Return the [X, Y] coordinate for the center point of the cell that contains the specified text.  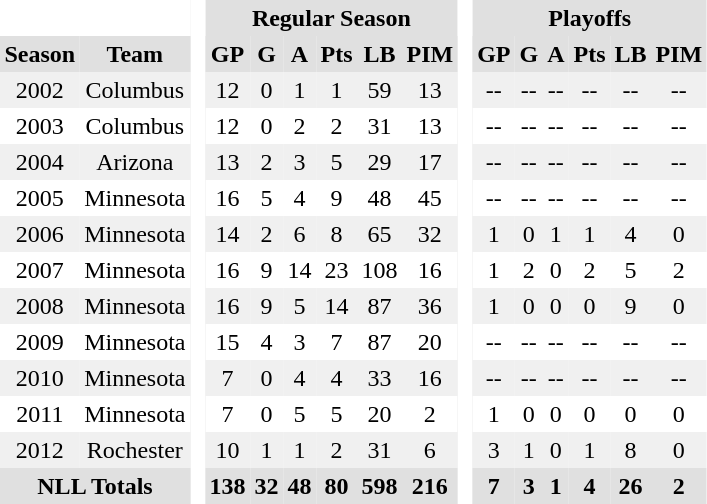
36 [430, 306]
2005 [40, 198]
138 [228, 486]
2010 [40, 378]
2004 [40, 162]
2002 [40, 90]
33 [380, 378]
2007 [40, 270]
23 [336, 270]
59 [380, 90]
2008 [40, 306]
29 [380, 162]
Arizona [135, 162]
598 [380, 486]
Team [135, 54]
2011 [40, 414]
Rochester [135, 450]
NLL Totals [95, 486]
2009 [40, 342]
2003 [40, 126]
216 [430, 486]
Season [40, 54]
2012 [40, 450]
2006 [40, 234]
26 [630, 486]
108 [380, 270]
65 [380, 234]
10 [228, 450]
Regular Season [332, 18]
17 [430, 162]
80 [336, 486]
15 [228, 342]
Playoffs [590, 18]
45 [430, 198]
